Identify which cell holds the provided text, then report its (x, y) central coordinate. 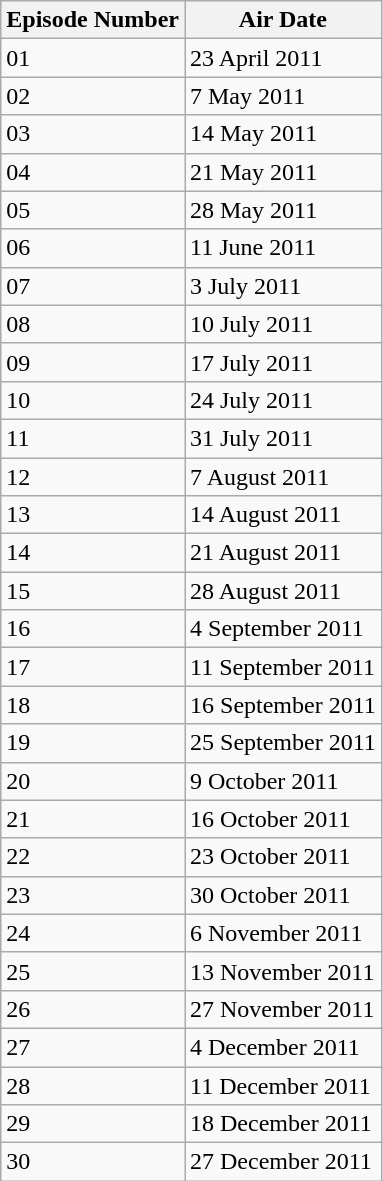
17 (93, 667)
22 (93, 857)
19 (93, 743)
7 August 2011 (282, 477)
20 (93, 781)
24 (93, 933)
26 (93, 1009)
10 (93, 400)
Air Date (282, 20)
16 September 2011 (282, 705)
3 July 2011 (282, 286)
11 December 2011 (282, 1085)
16 (93, 629)
21 May 2011 (282, 172)
11 September 2011 (282, 667)
27 November 2011 (282, 1009)
31 July 2011 (282, 438)
14 May 2011 (282, 134)
07 (93, 286)
28 (93, 1085)
04 (93, 172)
9 October 2011 (282, 781)
28 August 2011 (282, 591)
23 October 2011 (282, 857)
24 July 2011 (282, 400)
27 (93, 1047)
29 (93, 1124)
03 (93, 134)
Episode Number (93, 20)
4 December 2011 (282, 1047)
18 (93, 705)
6 November 2011 (282, 933)
17 July 2011 (282, 362)
01 (93, 58)
13 November 2011 (282, 971)
05 (93, 210)
30 (93, 1162)
21 August 2011 (282, 553)
10 July 2011 (282, 324)
13 (93, 515)
12 (93, 477)
27 December 2011 (282, 1162)
18 December 2011 (282, 1124)
23 April 2011 (282, 58)
08 (93, 324)
11 (93, 438)
06 (93, 248)
30 October 2011 (282, 895)
23 (93, 895)
28 May 2011 (282, 210)
11 June 2011 (282, 248)
14 August 2011 (282, 515)
14 (93, 553)
15 (93, 591)
7 May 2011 (282, 96)
02 (93, 96)
25 September 2011 (282, 743)
21 (93, 819)
4 September 2011 (282, 629)
09 (93, 362)
16 October 2011 (282, 819)
25 (93, 971)
